Provide the [X, Y] coordinate of the cell's center where the given text is located.  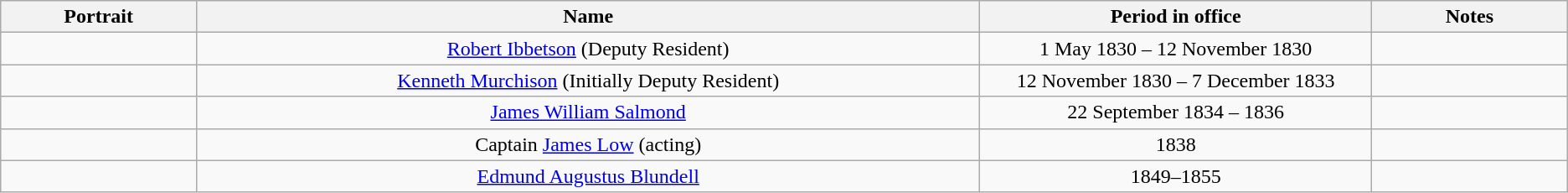
Name [588, 17]
Edmund Augustus Blundell [588, 176]
22 September 1834 – 1836 [1176, 112]
Robert Ibbetson (Deputy Resident) [588, 49]
Portrait [99, 17]
12 November 1830 – 7 December 1833 [1176, 81]
1 May 1830 – 12 November 1830 [1176, 49]
1849–1855 [1176, 176]
James William Salmond [588, 112]
1838 [1176, 144]
Notes [1469, 17]
Period in office [1176, 17]
Kenneth Murchison (Initially Deputy Resident) [588, 81]
Captain James Low (acting) [588, 144]
